Search for the cell housing the specified text and yield its [x, y] center coordinate. 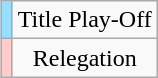
Relegation [84, 58]
Title Play-Off [84, 20]
